Scan for the cell matching the given text and deliver its [X, Y] coordinate at center. 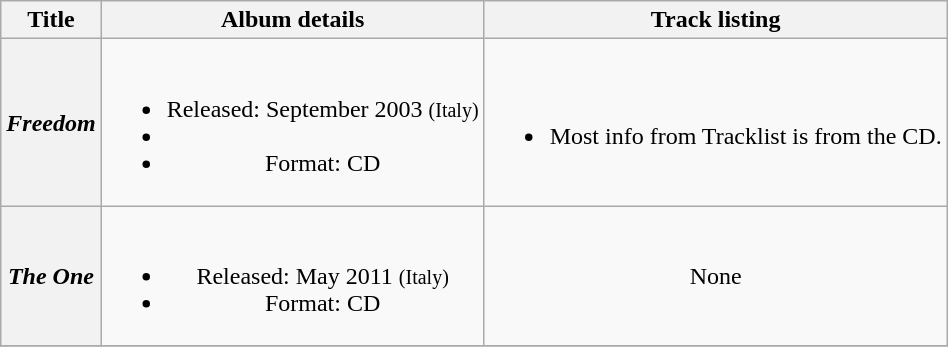
Released: September 2003 (Italy)Format: CD [292, 122]
Title [51, 20]
The One [51, 276]
Released: May 2011 (Italy)Format: CD [292, 276]
Most info from Tracklist is from the CD. [716, 122]
Freedom [51, 122]
Track listing [716, 20]
None [716, 276]
Album details [292, 20]
